Identify which cell holds the provided text, then report its [X, Y] central coordinate. 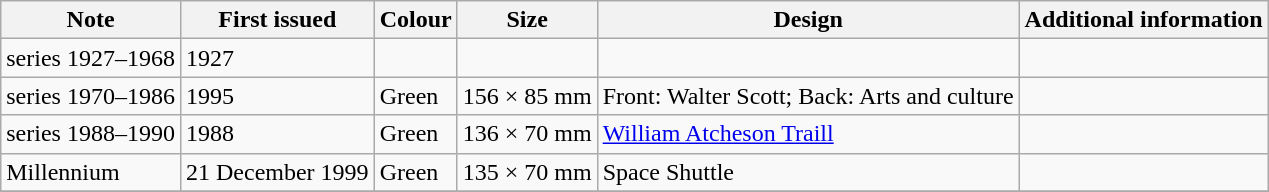
136 × 70 mm [527, 134]
135 × 70 mm [527, 172]
series 1970–1986 [91, 96]
William Atcheson Traill [808, 134]
series 1927–1968 [91, 58]
1988 [277, 134]
1995 [277, 96]
Space Shuttle [808, 172]
Additional information [1144, 20]
21 December 1999 [277, 172]
156 × 85 mm [527, 96]
Front: Walter Scott; Back: Arts and culture [808, 96]
Size [527, 20]
Note [91, 20]
Millennium [91, 172]
1927 [277, 58]
Colour [416, 20]
Design [808, 20]
First issued [277, 20]
series 1988–1990 [91, 134]
